Capture the cell that displays the provided text and extract its [X, Y] central coordinate. 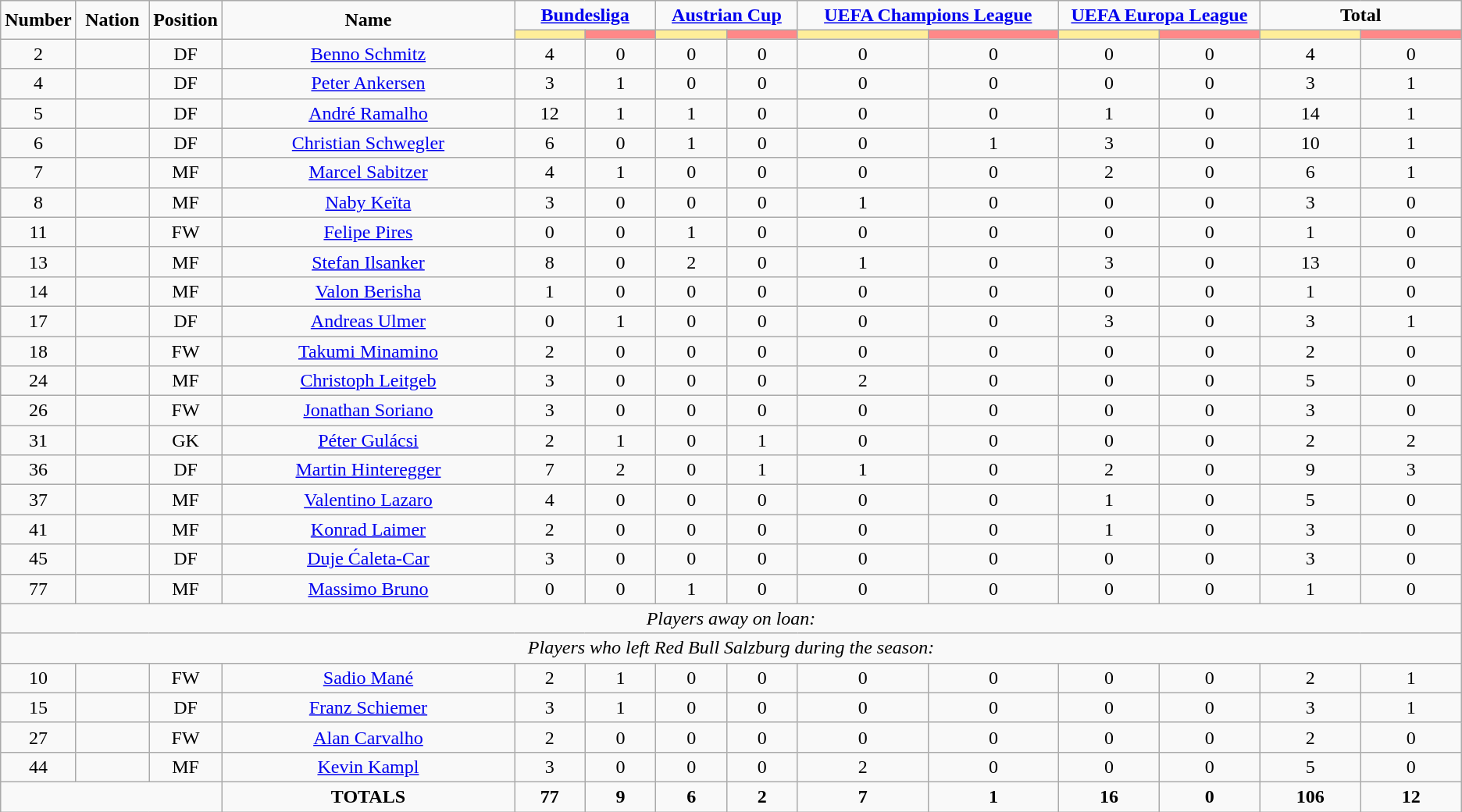
Péter Gulácsi [368, 440]
Jonathan Soriano [368, 411]
Nation [112, 20]
37 [38, 500]
26 [38, 411]
Total [1360, 16]
Franz Schiemer [368, 707]
Christoph Leitgeb [368, 381]
UEFA Champions League [928, 16]
UEFA Europa League [1159, 16]
106 [1310, 796]
18 [38, 351]
Benno Schmitz [368, 54]
11 [38, 232]
TOTALS [368, 796]
Austrian Cup [726, 16]
Felipe Pires [368, 232]
Konrad Laimer [368, 529]
24 [38, 381]
Name [368, 20]
31 [38, 440]
Duje Ćaleta-Car [368, 559]
Marcel Sabitzer [368, 173]
Stefan Ilsanker [368, 262]
Takumi Minamino [368, 351]
27 [38, 737]
GK [186, 440]
Bundesliga [584, 16]
André Ramalho [368, 113]
Sadio Mané [368, 678]
Peter Ankersen [368, 84]
Players away on loan: [731, 618]
44 [38, 767]
45 [38, 559]
Massimo Bruno [368, 589]
17 [38, 321]
Number [38, 20]
Players who left Red Bull Salzburg during the season: [731, 648]
Naby Keïta [368, 202]
Position [186, 20]
Alan Carvalho [368, 737]
36 [38, 470]
Martin Hinteregger [368, 470]
Valentino Lazaro [368, 500]
41 [38, 529]
Valon Berisha [368, 291]
15 [38, 707]
Andreas Ulmer [368, 321]
Christian Schwegler [368, 143]
16 [1109, 796]
Kevin Kampl [368, 767]
